Pinpoint the cell where the given text exists, returning its (X, Y) midpoint coordinate. 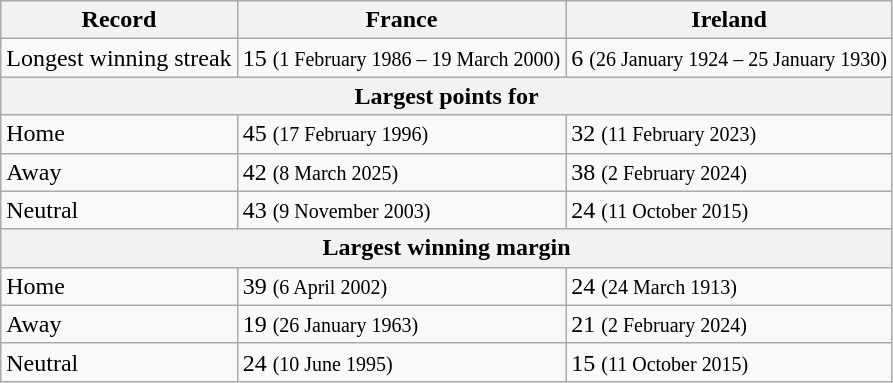
21 (2 February 2024) (730, 324)
6 (26 January 1924 – 25 January 1930) (730, 58)
15 (11 October 2015) (730, 362)
42 (8 March 2025) (402, 172)
24 (10 June 1995) (402, 362)
38 (2 February 2024) (730, 172)
32 (11 February 2023) (730, 134)
Record (119, 20)
45 (17 February 1996) (402, 134)
Longest winning streak (119, 58)
Ireland (730, 20)
43 (9 November 2003) (402, 210)
Largest winning margin (447, 248)
15 (1 February 1986 – 19 March 2000) (402, 58)
Largest points for (447, 96)
24 (24 March 1913) (730, 286)
France (402, 20)
19 (26 January 1963) (402, 324)
39 (6 April 2002) (402, 286)
24 (11 October 2015) (730, 210)
